Scan for the cell matching the given text and deliver its (X, Y) coordinate at center. 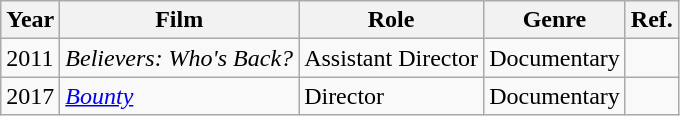
Assistant Director (392, 58)
Role (392, 20)
Genre (555, 20)
Film (180, 20)
Ref. (652, 20)
Bounty (180, 96)
Year (30, 20)
Director (392, 96)
Believers: Who's Back? (180, 58)
2011 (30, 58)
2017 (30, 96)
